Provide the (X, Y) coordinate of the cell's center where the given text is located.  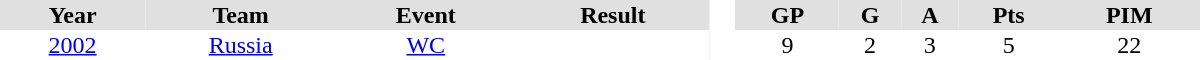
Result (612, 15)
Pts (1009, 15)
9 (788, 45)
Year (72, 15)
WC (426, 45)
2 (870, 45)
Event (426, 15)
2002 (72, 45)
PIM (1129, 15)
Russia (240, 45)
A (930, 15)
5 (1009, 45)
GP (788, 15)
Team (240, 15)
3 (930, 45)
G (870, 15)
22 (1129, 45)
